Output the (x, y) coordinate of the center of the cell containing the given text.  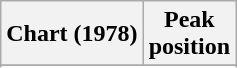
Chart (1978) (72, 34)
Peakposition (189, 34)
